Extract the [x, y] coordinate from the center of the cell holding the provided text.  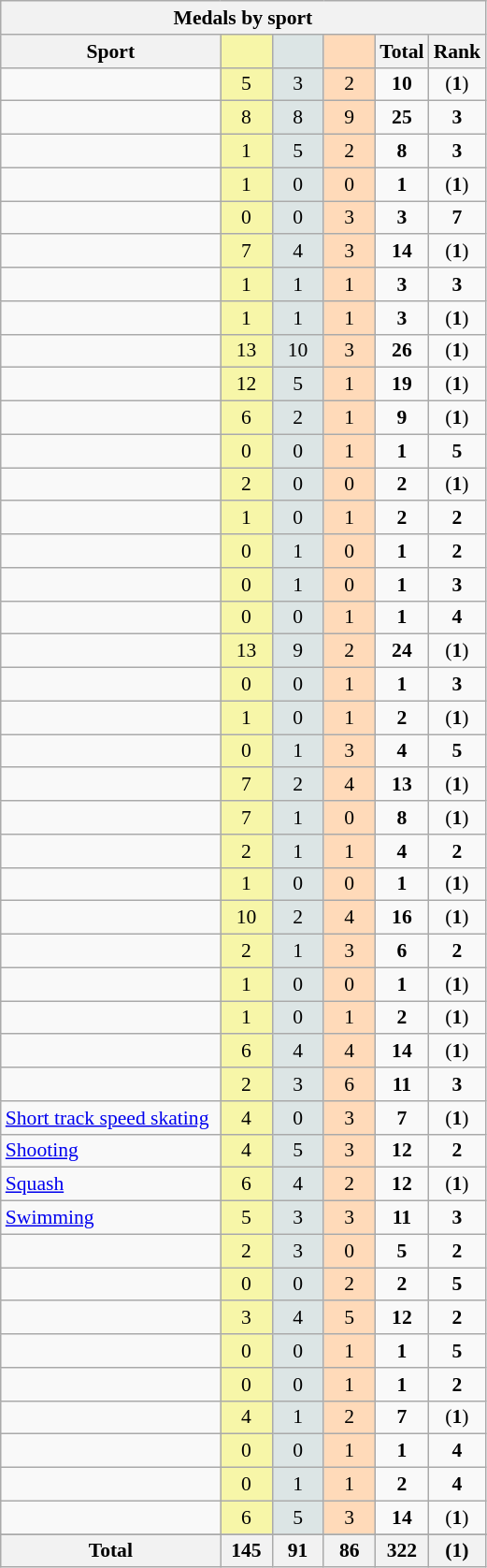
16 [402, 918]
Shooting [110, 1151]
19 [402, 385]
24 [402, 651]
322 [402, 1551]
25 [402, 118]
Squash [110, 1184]
Swimming [110, 1218]
Rank [458, 51]
86 [350, 1551]
Medals by sport [243, 18]
26 [402, 351]
Short track speed skating [110, 1118]
145 [247, 1551]
Sport [110, 51]
91 [297, 1551]
